Find where the given text appears and provide that cell's center as [X, Y] coordinate. 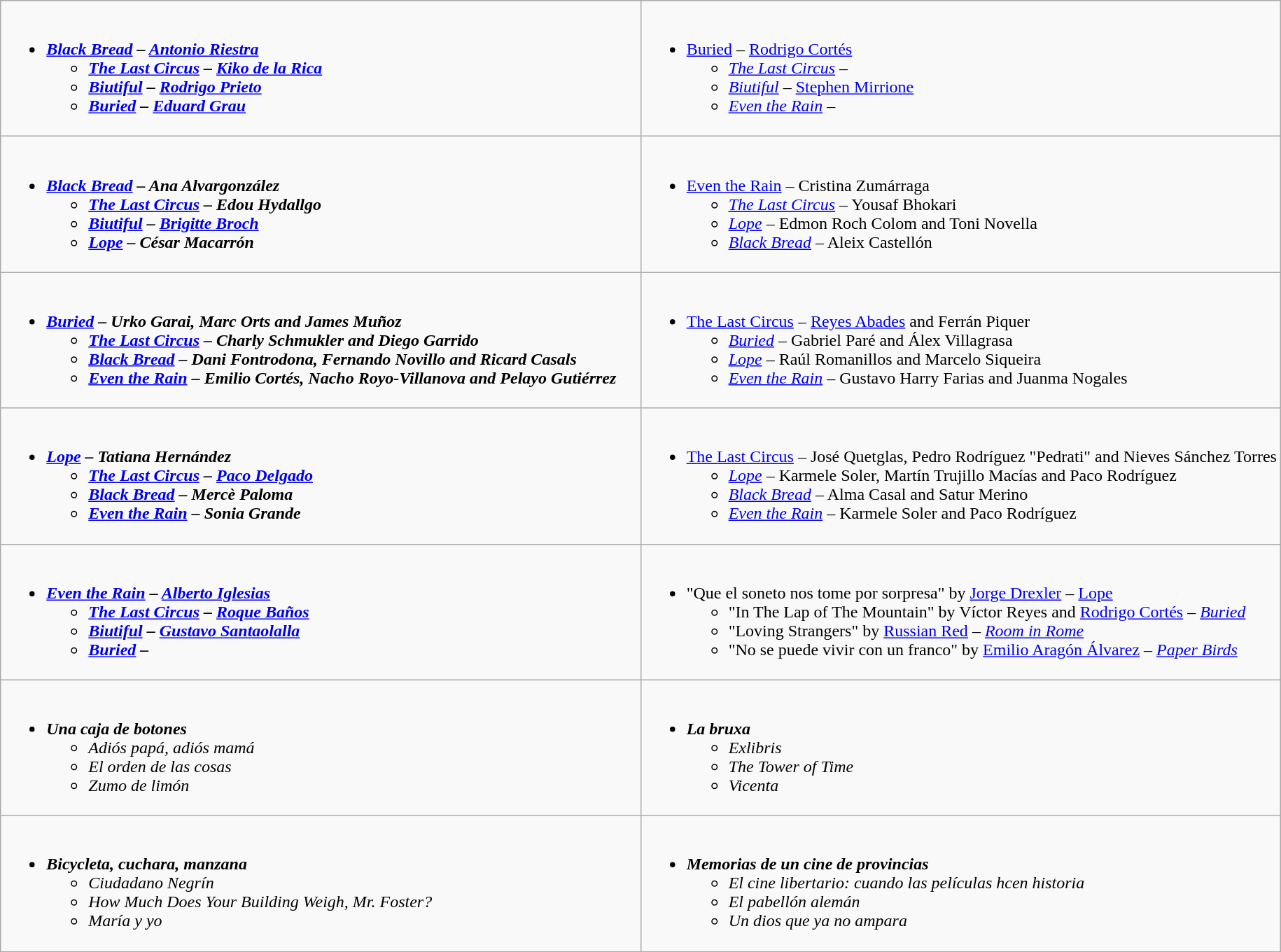
Una caja de botonesAdiós papá, adiós mamáEl orden de las cosasZumo de limón [321, 748]
Even the Rain – Alberto IglesiasThe Last Circus – Roque BañosBiutiful – Gustavo SantaolallaBuried – [321, 612]
Buried – Rodrigo CortésThe Last Circus – Biutiful – Stephen MirrioneEven the Rain – [960, 69]
Memorias de un cine de provinciasEl cine libertario: cuando las películas hcen historiaEl pabellón alemánUn dios que ya no ampara [960, 883]
Black Bread – Antonio RiestraThe Last Circus – Kiko de la RicaBiutiful – Rodrigo PrietoBuried – Eduard Grau [321, 69]
Bicycleta, cuchara, manzanaCiudadano NegrínHow Much Does Your Building Weigh, Mr. Foster?María y yo [321, 883]
La bruxaExlibrisThe Tower of TimeVicenta [960, 748]
Even the Rain – Cristina ZumárragaThe Last Circus – Yousaf BhokariLope – Edmon Roch Colom and Toni NovellaBlack Bread – Aleix Castellón [960, 204]
Black Bread – Ana AlvargonzálezThe Last Circus – Edou HydallgoBiutiful – Brigitte BrochLope – César Macarrón [321, 204]
Lope – Tatiana HernándezThe Last Circus – Paco DelgadoBlack Bread – Mercè PalomaEven the Rain – Sonia Grande [321, 476]
